Provide the (x, y) coordinate of the cell's center where the given text is located.  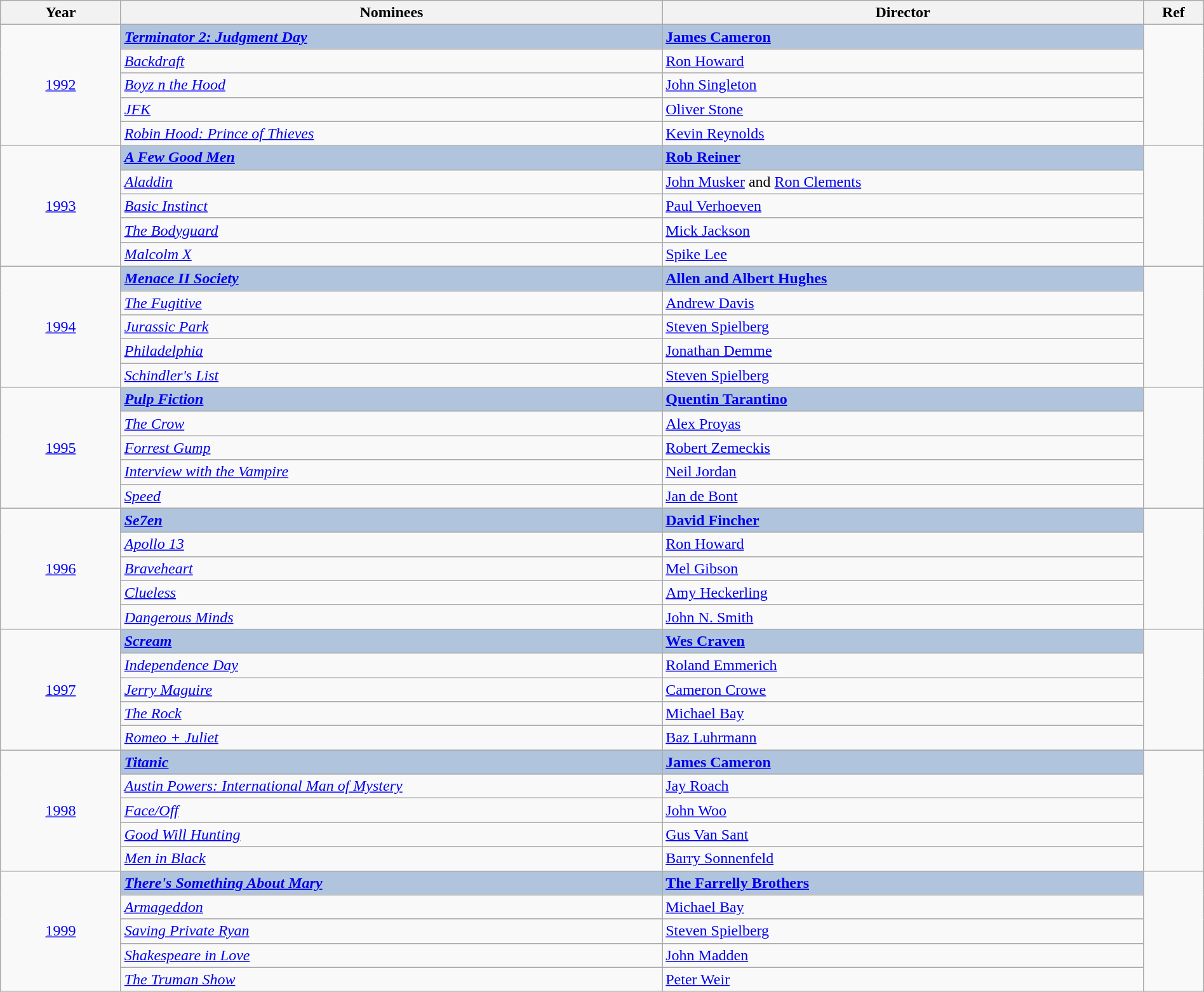
There's Something About Mary (391, 883)
Quentin Tarantino (903, 399)
Oliver Stone (903, 109)
Face/Off (391, 810)
Armageddon (391, 907)
1994 (61, 326)
John Musker and Ron Clements (903, 182)
The Crow (391, 424)
Austin Powers: International Man of Mystery (391, 786)
John N. Smith (903, 617)
The Farrelly Brothers (903, 883)
John Woo (903, 810)
Braveheart (391, 568)
1995 (61, 448)
Backdraft (391, 61)
Jurassic Park (391, 327)
Barry Sonnenfeld (903, 859)
Romeo + Juliet (391, 738)
Good Will Hunting (391, 834)
Robert Zemeckis (903, 448)
Peter Weir (903, 979)
Pulp Fiction (391, 399)
Menace II Society (391, 278)
Cameron Crowe (903, 689)
David Fincher (903, 520)
Amy Heckerling (903, 593)
Gus Van Sant (903, 834)
1992 (61, 85)
Director (903, 13)
The Fugitive (391, 303)
Mick Jackson (903, 230)
A Few Good Men (391, 158)
Andrew Davis (903, 303)
John Madden (903, 955)
Jan de Bont (903, 496)
Malcolm X (391, 254)
Roland Emmerich (903, 665)
Spike Lee (903, 254)
John Singleton (903, 85)
Jay Roach (903, 786)
Ref (1174, 13)
Clueless (391, 593)
Scream (391, 641)
Mel Gibson (903, 568)
The Truman Show (391, 979)
Se7en (391, 520)
Paul Verhoeven (903, 206)
Apollo 13 (391, 544)
1993 (61, 206)
The Bodyguard (391, 230)
1998 (61, 810)
JFK (391, 109)
Jerry Maguire (391, 689)
Men in Black (391, 859)
Rob Reiner (903, 158)
1996 (61, 568)
Baz Luhrmann (903, 738)
Titanic (391, 762)
Terminator 2: Judgment Day (391, 37)
1997 (61, 689)
Year (61, 13)
Basic Instinct (391, 206)
Forrest Gump (391, 448)
1999 (61, 931)
Nominees (391, 13)
Speed (391, 496)
Dangerous Minds (391, 617)
Schindler's List (391, 375)
Wes Craven (903, 641)
Alex Proyas (903, 424)
Independence Day (391, 665)
Shakespeare in Love (391, 955)
The Rock (391, 714)
Boyz n the Hood (391, 85)
Robin Hood: Prince of Thieves (391, 133)
Aladdin (391, 182)
Saving Private Ryan (391, 931)
Kevin Reynolds (903, 133)
Neil Jordan (903, 472)
Allen and Albert Hughes (903, 278)
Philadelphia (391, 351)
Interview with the Vampire (391, 472)
Jonathan Demme (903, 351)
